Extract the (X, Y) coordinate from the center of the cell holding the provided text.  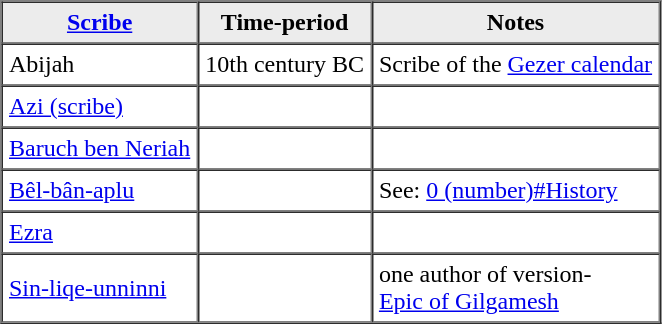
one author of version-Epic of Gilgamesh (515, 288)
10th century BC (285, 65)
Time-period (285, 23)
Bêl-bân-aplu (100, 191)
Ezra (100, 233)
Notes (515, 23)
Abijah (100, 65)
Baruch ben Neriah (100, 149)
See: 0 (number)#History (515, 191)
Azi (scribe) (100, 107)
Sin-liqe-unninni (100, 288)
Scribe of the Gezer calendar (515, 65)
Scribe (100, 23)
